Determine the [x, y] coordinate at the center of the cell enclosing the given text.  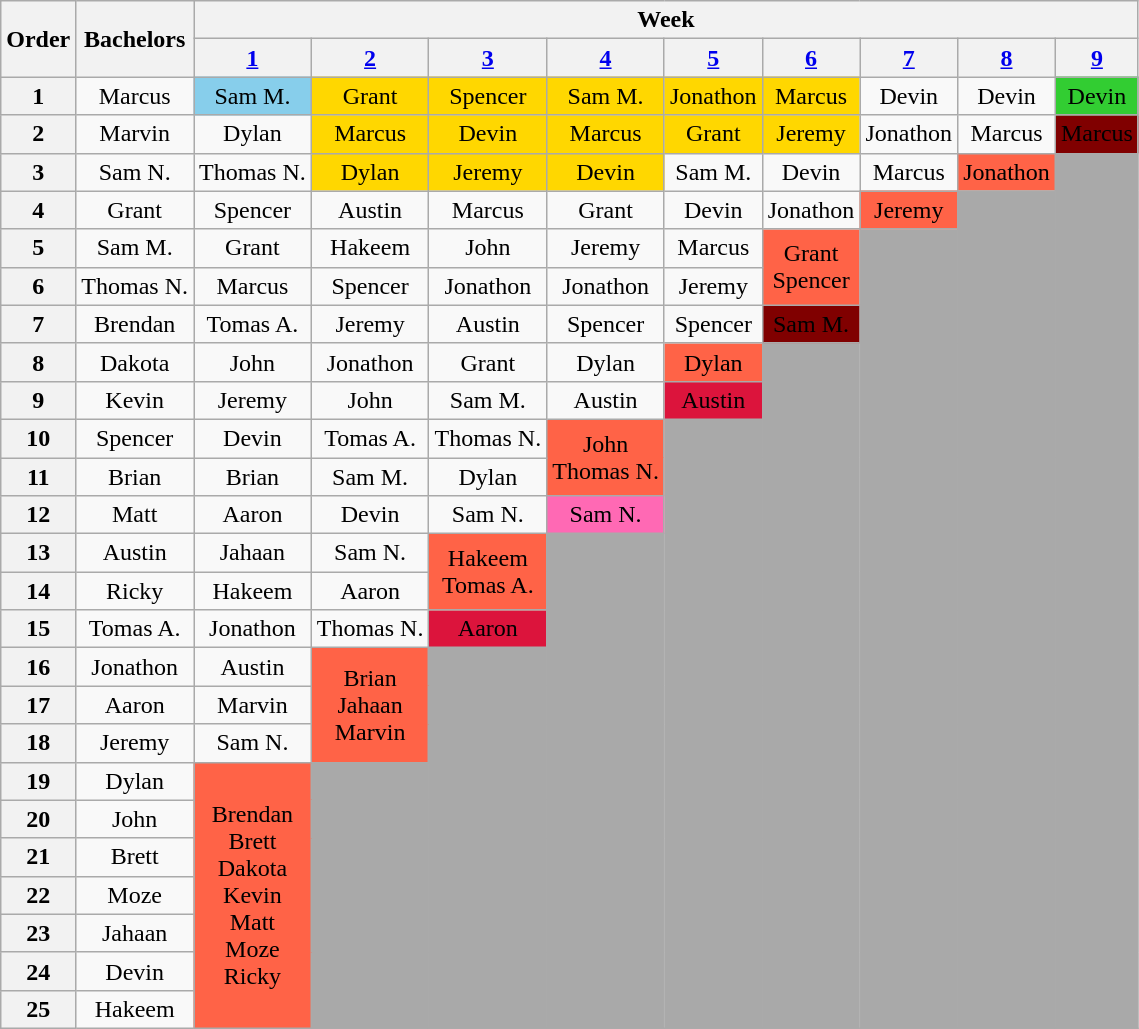
23 [38, 933]
16 [38, 667]
25 [38, 1009]
13 [38, 553]
Bachelors [135, 39]
BrianJahaanMarvin [370, 705]
22 [38, 895]
Kevin [135, 400]
BrendanBrettDakotaKevinMattMozeRicky [253, 895]
19 [38, 781]
12 [38, 515]
14 [38, 591]
Brett [135, 857]
11 [38, 477]
21 [38, 857]
Week [666, 20]
HakeemTomas A. [488, 572]
15 [38, 629]
Dakota [135, 362]
18 [38, 743]
10 [38, 438]
Matt [135, 515]
24 [38, 971]
Ricky [135, 591]
20 [38, 819]
17 [38, 705]
JohnThomas N. [606, 457]
Brendan [135, 324]
Moze [135, 895]
Order [38, 39]
GrantSpencer [811, 267]
